Scan for the cell matching the given text and deliver its [x, y] coordinate at center. 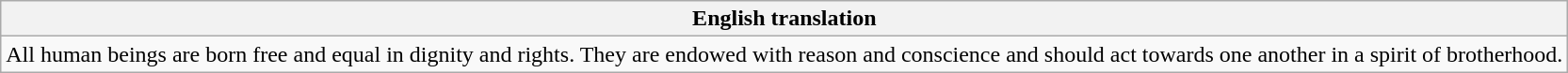
English translation [784, 19]
